Output the (x, y) coordinate of the center of the cell containing the given text.  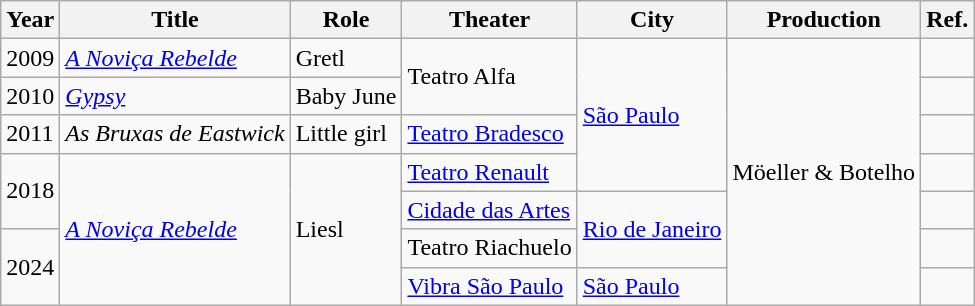
Little girl (346, 134)
Title (175, 20)
Year (30, 20)
Liesl (346, 229)
Role (346, 20)
Theater (490, 20)
2009 (30, 58)
Baby June (346, 96)
Teatro Riachuelo (490, 248)
Cidade das Artes (490, 210)
2010 (30, 96)
City (652, 20)
Möeller & Botelho (824, 172)
2024 (30, 267)
Rio de Janeiro (652, 229)
Gretl (346, 58)
Ref. (948, 20)
As Bruxas de Eastwick (175, 134)
Teatro Renault (490, 172)
2018 (30, 191)
Gypsy (175, 96)
2011 (30, 134)
Vibra São Paulo (490, 286)
Teatro Bradesco (490, 134)
Production (824, 20)
Teatro Alfa (490, 77)
